Scan for the cell matching the given text and deliver its [x, y] coordinate at center. 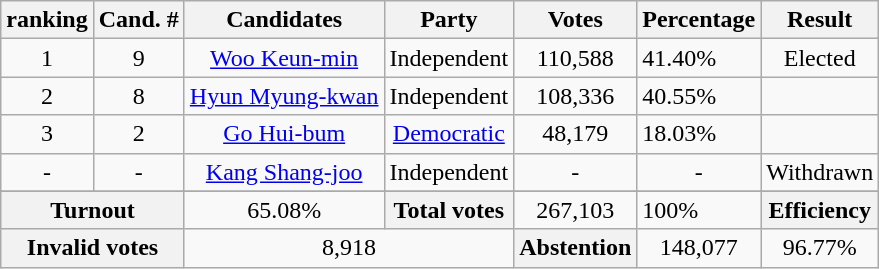
Kang Shang-joo [284, 172]
41.40% [699, 58]
100% [699, 210]
Votes [576, 20]
40.55% [699, 96]
Party [449, 20]
Go Hui-bum [284, 134]
9 [138, 58]
Abstention [576, 248]
Democratic [449, 134]
148,077 [699, 248]
ranking [47, 20]
8,918 [348, 248]
Efficiency [820, 210]
8 [138, 96]
Turnout [93, 210]
Hyun Myung-kwan [284, 96]
110,588 [576, 58]
Woo Keun-min [284, 58]
Elected [820, 58]
Withdrawn [820, 172]
Result [820, 20]
3 [47, 134]
18.03% [699, 134]
Total votes [449, 210]
Percentage [699, 20]
65.08% [284, 210]
1 [47, 58]
267,103 [576, 210]
48,179 [576, 134]
Cand. # [138, 20]
Candidates [284, 20]
96.77% [820, 248]
108,336 [576, 96]
Invalid votes [93, 248]
